Output the [X, Y] coordinate of the center of the cell containing the given text.  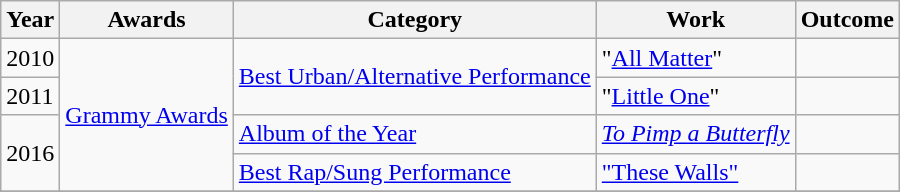
2011 [30, 96]
Grammy Awards [147, 115]
"All Matter" [696, 58]
Outcome [847, 20]
Work [696, 20]
Year [30, 20]
To Pimp a Butterfly [696, 134]
"These Walls" [696, 172]
Album of the Year [414, 134]
Best Rap/Sung Performance [414, 172]
Best Urban/Alternative Performance [414, 77]
2010 [30, 58]
"Little One" [696, 96]
Category [414, 20]
2016 [30, 153]
Awards [147, 20]
